Provide the [X, Y] coordinate of the cell's center where the given text is located.  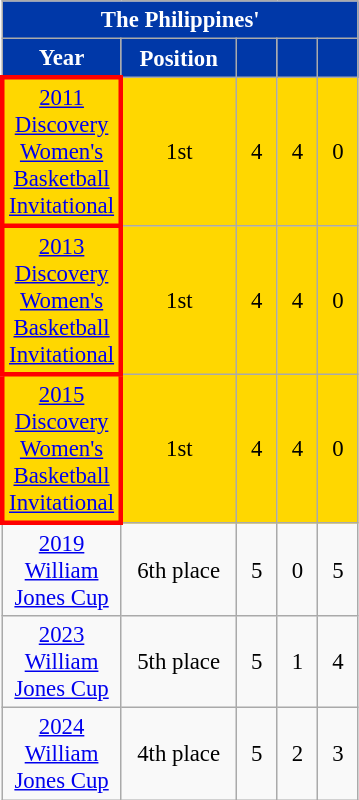
2019 William Jones Cup [62, 570]
5th place [179, 662]
2024 William Jones Cup [62, 754]
2015 Discovery Women's Basketball Invitational [62, 450]
2011 Discovery Women's Basketball Invitational [62, 152]
2023 William Jones Cup [62, 662]
Year [62, 58]
The Philippines' [180, 20]
2013 Discovery Women's Basketball Invitational [62, 300]
6th place [179, 570]
4th place [179, 754]
Position [179, 58]
2 [298, 754]
3 [338, 754]
1 [298, 662]
